For the text-containing cell, return its midpoint in [X, Y] coordinate format. 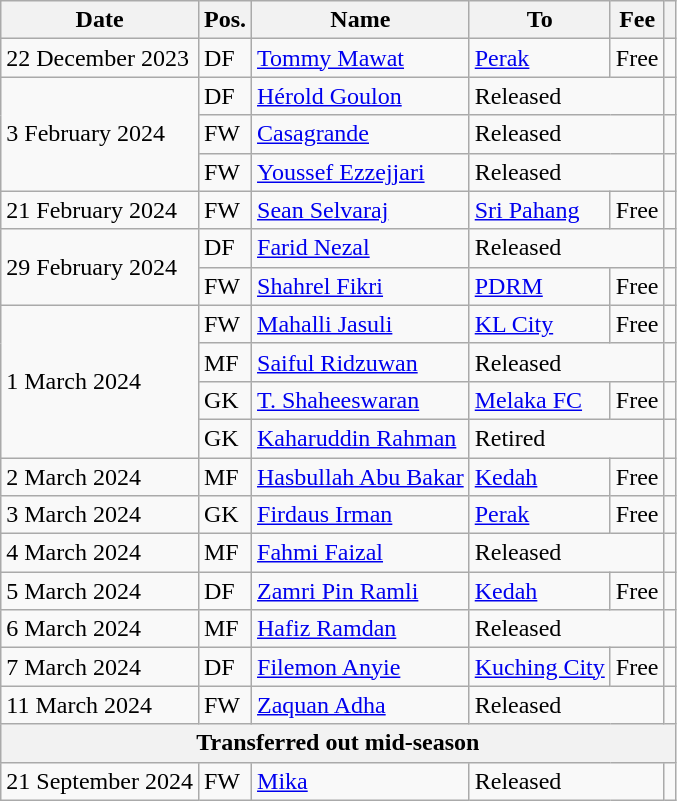
Mahalli Jasuli [361, 324]
Hérold Goulon [361, 96]
Firdaus Irman [361, 515]
Hasbullah Abu Bakar [361, 477]
Saiful Ridzuwan [361, 362]
Zaquan Adha [361, 705]
29 February 2024 [100, 267]
7 March 2024 [100, 667]
Casagrande [361, 134]
Mika [361, 781]
T. Shaheeswaran [361, 400]
Date [100, 20]
Sri Pahang [540, 210]
Filemon Anyie [361, 667]
2 March 2024 [100, 477]
Melaka FC [540, 400]
5 March 2024 [100, 591]
Transferred out mid-season [338, 743]
PDRM [540, 286]
Kuching City [540, 667]
KL City [540, 324]
Fahmi Faizal [361, 553]
6 March 2024 [100, 629]
21 September 2024 [100, 781]
21 February 2024 [100, 210]
Name [361, 20]
To [540, 20]
Zamri Pin Ramli [361, 591]
Sean Selvaraj [361, 210]
Fee [637, 20]
4 March 2024 [100, 553]
Hafiz Ramdan [361, 629]
Pos. [224, 20]
11 March 2024 [100, 705]
1 March 2024 [100, 381]
22 December 2023 [100, 58]
Tommy Mawat [361, 58]
Youssef Ezzejjari [361, 172]
Retired [566, 438]
Farid Nezal [361, 248]
Shahrel Fikri [361, 286]
3 March 2024 [100, 515]
3 February 2024 [100, 134]
Kaharuddin Rahman [361, 438]
